Identify which cell holds the provided text, then report its [x, y] central coordinate. 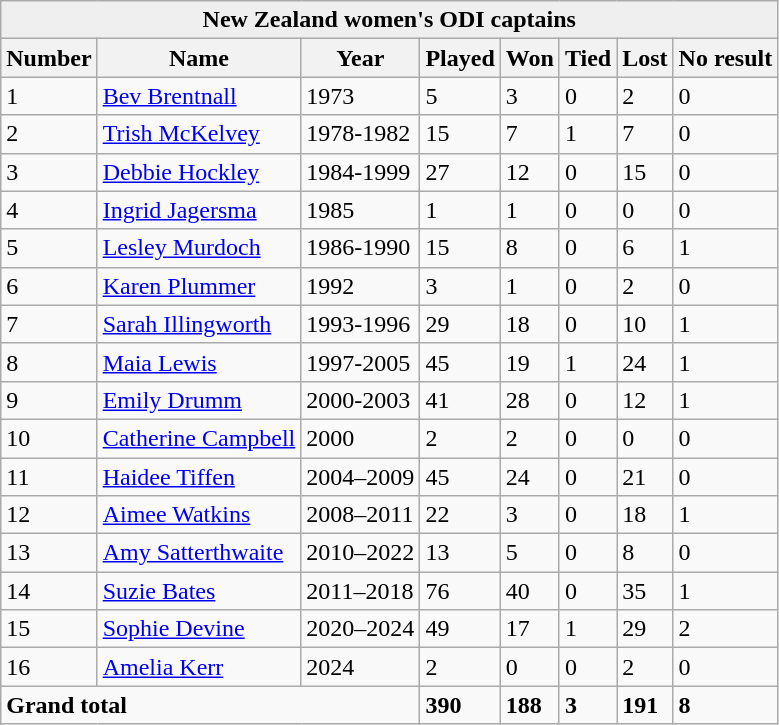
2024 [360, 667]
Amelia Kerr [199, 667]
49 [460, 629]
Karen Plummer [199, 286]
Haidee Tiffen [199, 477]
191 [645, 705]
Ingrid Jagersma [199, 210]
1978-1982 [360, 134]
Suzie Bates [199, 591]
No result [726, 58]
Won [530, 58]
76 [460, 591]
Tied [588, 58]
1973 [360, 96]
22 [460, 515]
2020–2024 [360, 629]
21 [645, 477]
2011–2018 [360, 591]
Aimee Watkins [199, 515]
17 [530, 629]
4 [49, 210]
Catherine Campbell [199, 438]
1986-1990 [360, 248]
Sarah Illingworth [199, 324]
11 [49, 477]
2004–2009 [360, 477]
Number [49, 58]
2000 [360, 438]
Lost [645, 58]
16 [49, 667]
Lesley Murdoch [199, 248]
1993-1996 [360, 324]
35 [645, 591]
Debbie Hockley [199, 172]
Sophie Devine [199, 629]
27 [460, 172]
Year [360, 58]
41 [460, 400]
2008–2011 [360, 515]
1997-2005 [360, 362]
2010–2022 [360, 553]
9 [49, 400]
Emily Drumm [199, 400]
Bev Brentnall [199, 96]
19 [530, 362]
40 [530, 591]
Grand total [210, 705]
188 [530, 705]
Name [199, 58]
New Zealand women's ODI captains [390, 20]
14 [49, 591]
Maia Lewis [199, 362]
Trish McKelvey [199, 134]
1985 [360, 210]
390 [460, 705]
1984-1999 [360, 172]
2000-2003 [360, 400]
1992 [360, 286]
Amy Satterthwaite [199, 553]
Played [460, 58]
28 [530, 400]
